Detect which cell encompasses the target text, then output its (x, y) center coordinate. 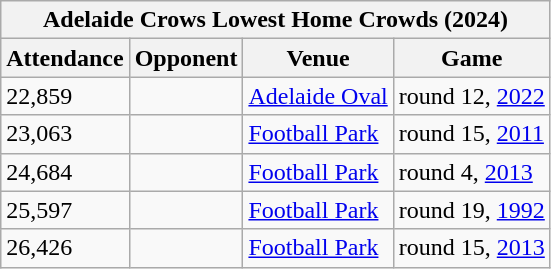
round 12, 2022 (472, 96)
round 15, 2011 (472, 134)
round 15, 2013 (472, 248)
24,684 (65, 172)
round 19, 1992 (472, 210)
26,426 (65, 248)
23,063 (65, 134)
Attendance (65, 58)
25,597 (65, 210)
round 4, 2013 (472, 172)
Adelaide Crows Lowest Home Crowds (2024) (276, 20)
Adelaide Oval (318, 96)
Venue (318, 58)
Game (472, 58)
Opponent (186, 58)
22,859 (65, 96)
